Return the [x, y] coordinate for the center point of the cell that contains the specified text.  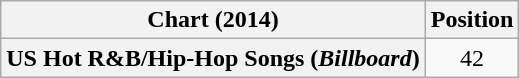
Position [472, 20]
42 [472, 58]
US Hot R&B/Hip-Hop Songs (Billboard) [213, 58]
Chart (2014) [213, 20]
